Pinpoint the cell where the given text exists, returning its (X, Y) midpoint coordinate. 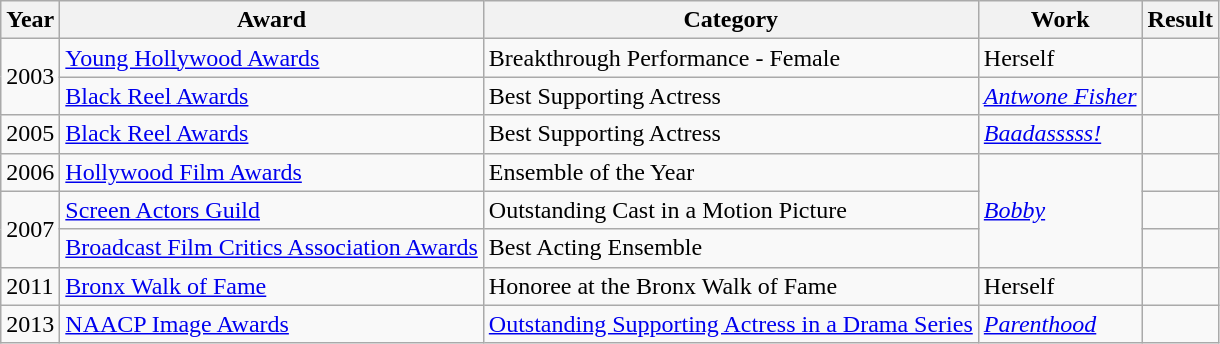
Outstanding Supporting Actress in a Drama Series (730, 324)
Broadcast Film Critics Association Awards (272, 248)
Award (272, 20)
Ensemble of the Year (730, 172)
Bronx Walk of Fame (272, 286)
Breakthrough Performance - Female (730, 58)
Hollywood Film Awards (272, 172)
2013 (30, 324)
Bobby (1060, 210)
NAACP Image Awards (272, 324)
Parenthood (1060, 324)
Category (730, 20)
Year (30, 20)
2007 (30, 229)
2005 (30, 134)
Honoree at the Bronx Walk of Fame (730, 286)
Young Hollywood Awards (272, 58)
Baadasssss! (1060, 134)
2011 (30, 286)
2003 (30, 77)
Work (1060, 20)
Screen Actors Guild (272, 210)
Antwone Fisher (1060, 96)
Result (1180, 20)
2006 (30, 172)
Best Acting Ensemble (730, 248)
Outstanding Cast in a Motion Picture (730, 210)
